Capture the cell that displays the provided text and extract its (x, y) central coordinate. 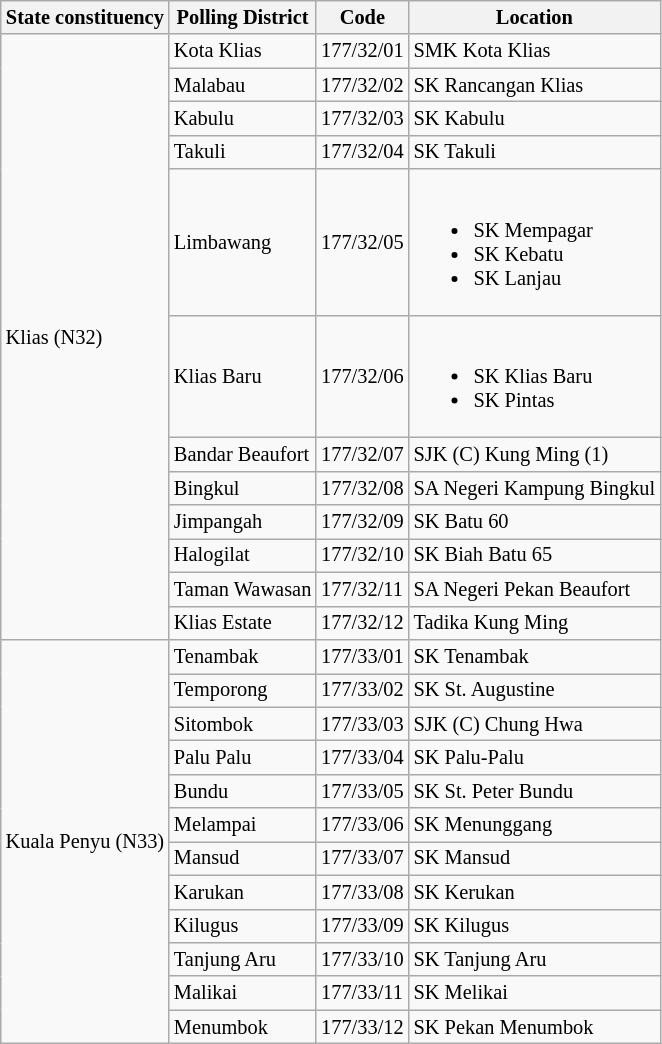
Kota Klias (242, 51)
177/32/10 (362, 555)
Taman Wawasan (242, 589)
SK Batu 60 (535, 522)
Code (362, 17)
SA Negeri Kampung Bingkul (535, 488)
Mansud (242, 858)
Limbawang (242, 242)
177/32/09 (362, 522)
177/32/03 (362, 118)
Tadika Kung Ming (535, 623)
State constituency (85, 17)
SK Pekan Menumbok (535, 1027)
Bingkul (242, 488)
SK Kerukan (535, 892)
SJK (C) Kung Ming (1) (535, 455)
177/33/05 (362, 791)
SK MempagarSK KebatuSK Lanjau (535, 242)
177/33/06 (362, 825)
Bandar Beaufort (242, 455)
SK Rancangan Klias (535, 85)
Tenambak (242, 656)
177/32/04 (362, 152)
SK Biah Batu 65 (535, 555)
SK Klias BaruSK Pintas (535, 376)
177/33/02 (362, 690)
SK Menunggang (535, 825)
177/32/08 (362, 488)
Kilugus (242, 926)
SK Takuli (535, 152)
Menumbok (242, 1027)
SK Kilugus (535, 926)
177/33/07 (362, 858)
SK Palu-Palu (535, 757)
SK Mansud (535, 858)
Tanjung Aru (242, 959)
SK St. Augustine (535, 690)
SK Kabulu (535, 118)
Sitombok (242, 724)
Malabau (242, 85)
177/32/05 (362, 242)
Temporong (242, 690)
177/33/10 (362, 959)
Karukan (242, 892)
177/32/12 (362, 623)
Klias Estate (242, 623)
Palu Palu (242, 757)
177/33/11 (362, 993)
Halogilat (242, 555)
177/33/04 (362, 757)
177/32/01 (362, 51)
177/33/03 (362, 724)
SK Melikai (535, 993)
177/32/02 (362, 85)
177/33/08 (362, 892)
177/33/09 (362, 926)
Jimpangah (242, 522)
SA Negeri Pekan Beaufort (535, 589)
SK St. Peter Bundu (535, 791)
177/32/11 (362, 589)
177/33/12 (362, 1027)
Malikai (242, 993)
SK Tenambak (535, 656)
Kuala Penyu (N33) (85, 841)
Takuli (242, 152)
Bundu (242, 791)
Melampai (242, 825)
SJK (C) Chung Hwa (535, 724)
177/32/06 (362, 376)
SMK Kota Klias (535, 51)
Klias (N32) (85, 336)
Klias Baru (242, 376)
177/32/07 (362, 455)
SK Tanjung Aru (535, 959)
177/33/01 (362, 656)
Location (535, 17)
Kabulu (242, 118)
Polling District (242, 17)
